Return (X, Y) of the center of cell containing provided text 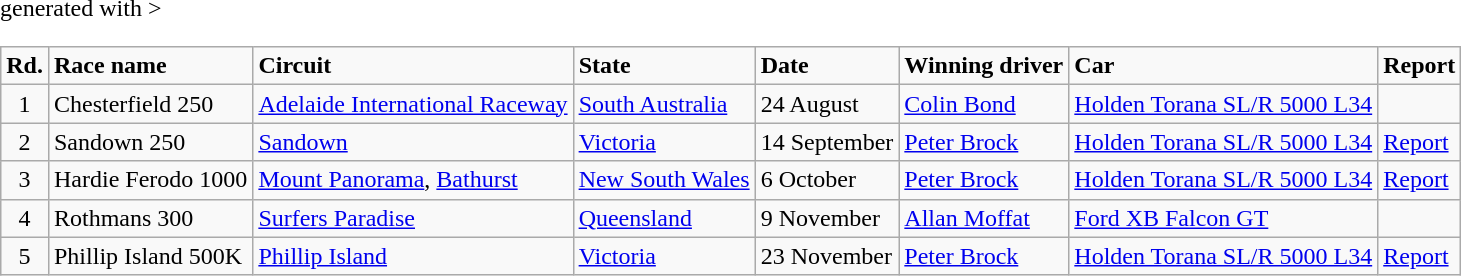
Date (827, 66)
1 (25, 104)
Phillip Island 500K (150, 256)
2 (25, 142)
Ford XB Falcon GT (1224, 218)
3 (25, 180)
Mount Panorama, Bathurst (413, 180)
6 October (827, 180)
Rd. (25, 66)
Allan Moffat (984, 218)
Phillip Island (413, 256)
4 (25, 218)
Surfers Paradise (413, 218)
Sandown (413, 142)
23 November (827, 256)
Queensland (664, 218)
5 (25, 256)
New South Wales (664, 180)
State (664, 66)
South Australia (664, 104)
Car (1224, 66)
14 September (827, 142)
Adelaide International Raceway (413, 104)
9 November (827, 218)
Hardie Ferodo 1000 (150, 180)
Rothmans 300 (150, 218)
Sandown 250 (150, 142)
Chesterfield 250 (150, 104)
Colin Bond (984, 104)
Winning driver (984, 66)
Race name (150, 66)
Circuit (413, 66)
24 August (827, 104)
